Identify which cell holds the provided text, then report its (x, y) central coordinate. 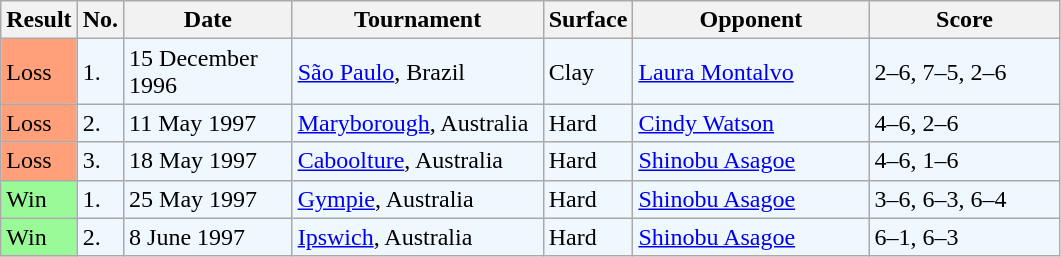
São Paulo, Brazil (418, 72)
25 May 1997 (208, 199)
Laura Montalvo (751, 72)
3. (100, 161)
Result (39, 20)
No. (100, 20)
Ipswich, Australia (418, 237)
Opponent (751, 20)
Caboolture, Australia (418, 161)
15 December 1996 (208, 72)
Date (208, 20)
11 May 1997 (208, 123)
4–6, 1–6 (964, 161)
18 May 1997 (208, 161)
Gympie, Australia (418, 199)
4–6, 2–6 (964, 123)
6–1, 6–3 (964, 237)
Score (964, 20)
3–6, 6–3, 6–4 (964, 199)
2–6, 7–5, 2–6 (964, 72)
8 June 1997 (208, 237)
Tournament (418, 20)
Surface (588, 20)
Maryborough, Australia (418, 123)
Clay (588, 72)
Cindy Watson (751, 123)
